From the cell containing the given text, extract its center point as (x, y) coordinate. 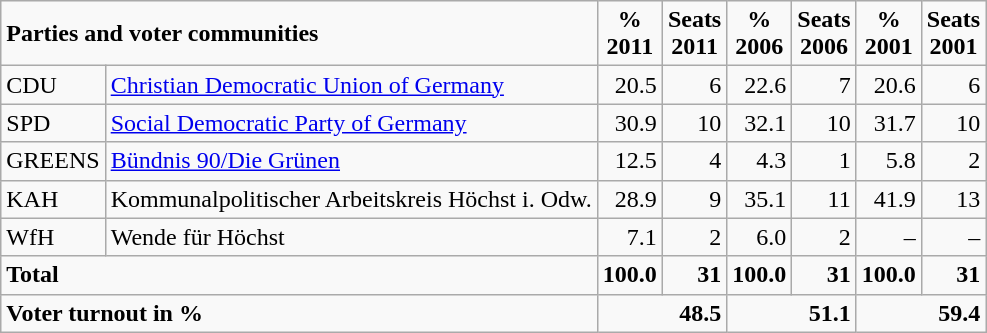
%2006 (760, 34)
KAH (53, 199)
32.1 (760, 123)
GREENS (53, 161)
20.5 (630, 85)
%2001 (888, 34)
30.9 (630, 123)
7.1 (630, 237)
Seats2011 (694, 34)
51.1 (792, 313)
12.5 (630, 161)
28.9 (630, 199)
41.9 (888, 199)
Seats2006 (824, 34)
Christian Democratic Union of Germany (351, 85)
Total (300, 275)
4.3 (760, 161)
13 (953, 199)
1 (824, 161)
35.1 (760, 199)
48.5 (662, 313)
4 (694, 161)
5.8 (888, 161)
7 (824, 85)
Bündnis 90/Die Grünen (351, 161)
Voter turnout in % (300, 313)
%2011 (630, 34)
59.4 (920, 313)
11 (824, 199)
Wende für Höchst (351, 237)
SPD (53, 123)
9 (694, 199)
Social Democratic Party of Germany (351, 123)
CDU (53, 85)
Seats2001 (953, 34)
31.7 (888, 123)
6.0 (760, 237)
Kommunalpolitischer Arbeitskreis Höchst i. Odw. (351, 199)
22.6 (760, 85)
20.6 (888, 85)
WfH (53, 237)
Parties and voter communities (300, 34)
